Return (X, Y) of the center of cell containing provided text 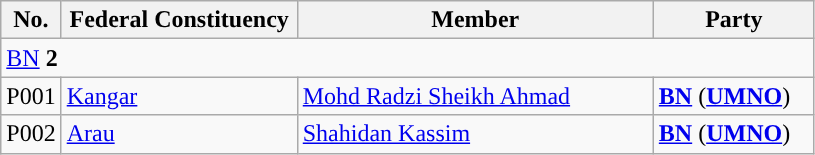
Federal Constituency (179, 20)
BN 2 (408, 58)
Shahidan Kassim (475, 134)
Member (475, 20)
Party (734, 20)
P002 (31, 134)
No. (31, 20)
Mohd Radzi Sheikh Ahmad (475, 96)
Kangar (179, 96)
Arau (179, 134)
P001 (31, 96)
